Scan for the cell matching the given text and deliver its (x, y) coordinate at center. 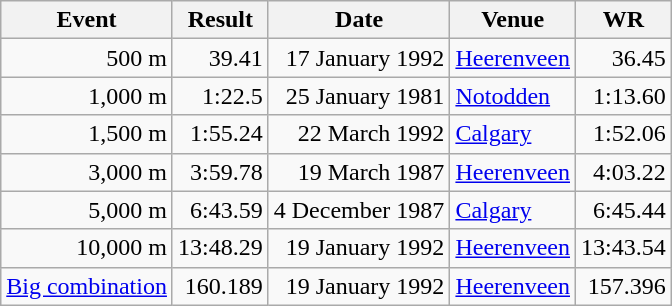
157.396 (624, 286)
1,500 m (87, 134)
160.189 (220, 286)
500 m (87, 58)
Big combination (87, 286)
4:03.22 (624, 172)
1,000 m (87, 96)
10,000 m (87, 248)
6:43.59 (220, 210)
3:59.78 (220, 172)
Date (359, 20)
13:48.29 (220, 248)
5,000 m (87, 210)
1:13.60 (624, 96)
1:55.24 (220, 134)
22 March 1992 (359, 134)
Event (87, 20)
17 January 1992 (359, 58)
25 January 1981 (359, 96)
Venue (513, 20)
Result (220, 20)
39.41 (220, 58)
4 December 1987 (359, 210)
19 March 1987 (359, 172)
3,000 m (87, 172)
36.45 (624, 58)
Notodden (513, 96)
13:43.54 (624, 248)
1:52.06 (624, 134)
6:45.44 (624, 210)
1:22.5 (220, 96)
WR (624, 20)
